Determine the (x, y) coordinate at the center of the cell enclosing the given text.  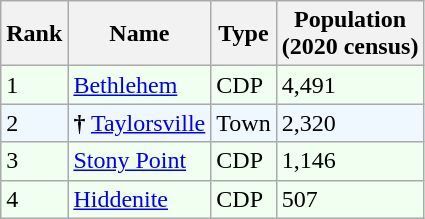
1 (34, 85)
Stony Point (140, 161)
Population(2020 census) (350, 34)
† Taylorsville (140, 123)
3 (34, 161)
Rank (34, 34)
4,491 (350, 85)
1,146 (350, 161)
Hiddenite (140, 199)
2 (34, 123)
Town (244, 123)
Bethlehem (140, 85)
507 (350, 199)
Type (244, 34)
Name (140, 34)
2,320 (350, 123)
4 (34, 199)
